From the cell containing the given text, extract its center point as [x, y] coordinate. 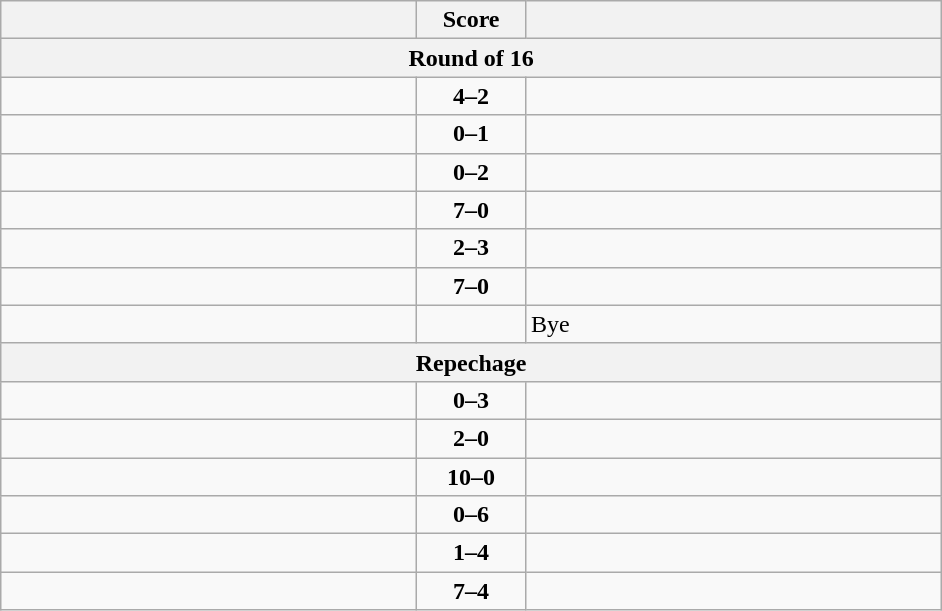
0–1 [472, 134]
Bye [733, 324]
4–2 [472, 96]
10–0 [472, 477]
Repechage [472, 362]
Round of 16 [472, 58]
0–3 [472, 400]
0–6 [472, 515]
2–3 [472, 248]
2–0 [472, 438]
1–4 [472, 553]
0–2 [472, 172]
7–4 [472, 591]
Score [472, 20]
